For the text-containing cell, return its midpoint in [x, y] coordinate format. 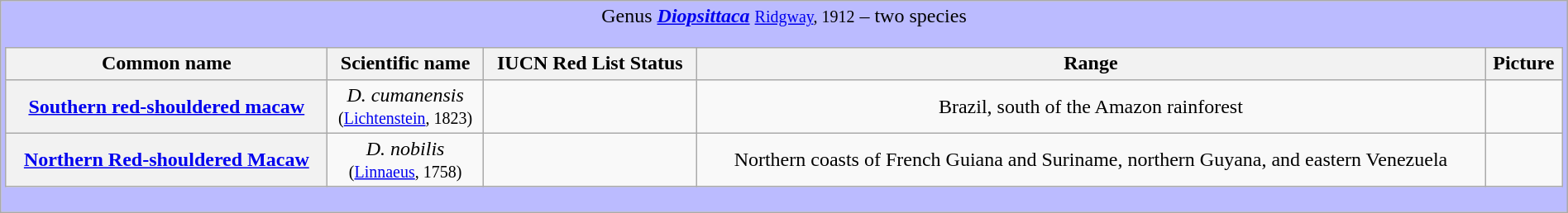
Southern red-shouldered macaw [167, 106]
Northern coasts of French Guiana and Suriname, northern Guyana, and eastern Venezuela [1091, 160]
D. nobilis (Linnaeus, 1758) [405, 160]
Brazil, south of the Amazon rainforest [1091, 106]
Northern Red-shouldered Macaw [167, 160]
Scientific name [405, 64]
D. cumanensis (Lichtenstein, 1823) [405, 106]
Common name [167, 64]
Picture [1523, 64]
IUCN Red List Status [590, 64]
Range [1091, 64]
